Detect which cell encompasses the target text, then output its [X, Y] center coordinate. 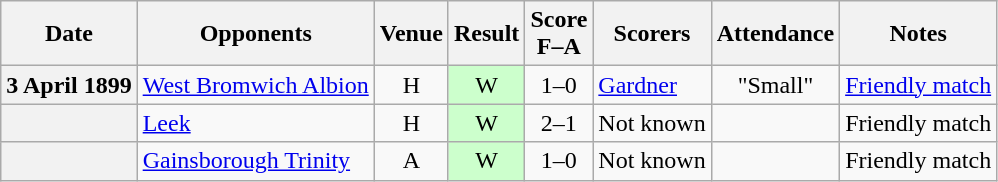
Leek [256, 123]
Notes [918, 34]
Attendance [775, 34]
Opponents [256, 34]
West Bromwich Albion [256, 85]
Result [486, 34]
A [411, 161]
Gainsborough Trinity [256, 161]
Venue [411, 34]
Scorers [652, 34]
3 April 1899 [69, 85]
ScoreF–A [559, 34]
2–1 [559, 123]
Date [69, 34]
Gardner [652, 85]
"Small" [775, 85]
